Provide the [x, y] coordinate of the cell's center where the given text is located.  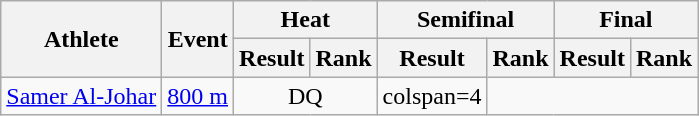
colspan=4 [432, 96]
Semifinal [466, 20]
Final [626, 20]
Samer Al-Johar [82, 96]
DQ [306, 96]
Heat [306, 20]
800 m [198, 96]
Athlete [82, 39]
Event [198, 39]
